Output the (X, Y) coordinate of the center of the cell containing the given text.  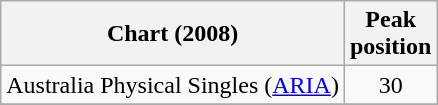
Peakposition (390, 34)
Chart (2008) (173, 34)
Australia Physical Singles (ARIA) (173, 85)
30 (390, 85)
